Locate the cell with the specified text and output its [X, Y] center coordinate. 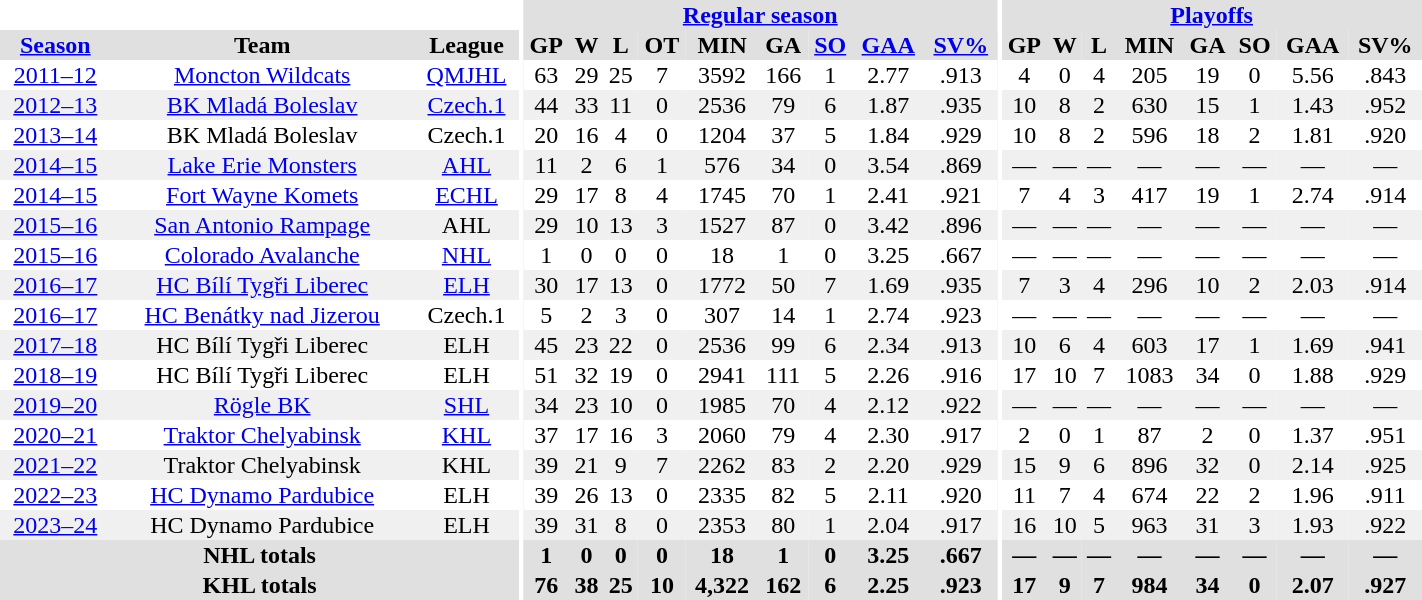
33 [586, 105]
1772 [722, 285]
1.93 [1313, 525]
76 [546, 585]
20 [546, 135]
2.41 [888, 195]
.941 [1385, 345]
1.81 [1313, 135]
63 [546, 75]
Moncton Wildcats [262, 75]
2.11 [888, 495]
Lake Erie Monsters [262, 165]
2.77 [888, 75]
45 [546, 345]
80 [783, 525]
596 [1150, 135]
1985 [722, 405]
2019–20 [56, 405]
2020–21 [56, 435]
2.04 [888, 525]
2013–14 [56, 135]
.951 [1385, 435]
30 [546, 285]
963 [1150, 525]
Team [262, 45]
.843 [1385, 75]
Colorado Avalanche [262, 255]
2353 [722, 525]
2022–23 [56, 495]
NHL [467, 255]
Rögle BK [262, 405]
1.43 [1313, 105]
2.26 [888, 375]
82 [783, 495]
.916 [960, 375]
603 [1150, 345]
576 [722, 165]
44 [546, 105]
38 [586, 585]
QMJHL [467, 75]
Playoffs [1212, 15]
2.30 [888, 435]
1204 [722, 135]
.925 [1385, 465]
984 [1150, 585]
2012–13 [56, 105]
51 [546, 375]
26 [586, 495]
630 [1150, 105]
ECHL [467, 195]
896 [1150, 465]
2018–19 [56, 375]
2.07 [1313, 585]
Regular season [760, 15]
NHL totals [260, 555]
162 [783, 585]
OT [662, 45]
1.84 [888, 135]
3.42 [888, 225]
1.37 [1313, 435]
1.88 [1313, 375]
2017–18 [56, 345]
2941 [722, 375]
2.25 [888, 585]
3.54 [888, 165]
.869 [960, 165]
99 [783, 345]
.927 [1385, 585]
1.87 [888, 105]
14 [783, 315]
21 [586, 465]
SHL [467, 405]
1745 [722, 195]
.896 [960, 225]
50 [783, 285]
1083 [1150, 375]
307 [722, 315]
San Antonio Rampage [262, 225]
2.20 [888, 465]
3592 [722, 75]
2060 [722, 435]
League [467, 45]
Season [56, 45]
1.96 [1313, 495]
5.56 [1313, 75]
2021–22 [56, 465]
2023–24 [56, 525]
.921 [960, 195]
111 [783, 375]
2.34 [888, 345]
.911 [1385, 495]
.952 [1385, 105]
2.14 [1313, 465]
417 [1150, 195]
KHL totals [260, 585]
2.03 [1313, 285]
205 [1150, 75]
83 [783, 465]
674 [1150, 495]
Fort Wayne Komets [262, 195]
4,322 [722, 585]
2.12 [888, 405]
166 [783, 75]
296 [1150, 285]
2011–12 [56, 75]
HC Benátky nad Jizerou [262, 315]
2335 [722, 495]
2262 [722, 465]
1527 [722, 225]
